Provide the [X, Y] coordinate of the cell's center where the given text is located.  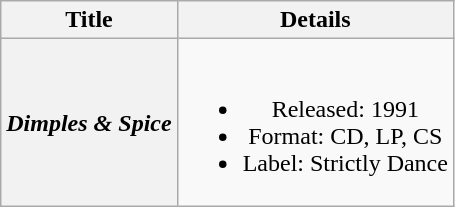
Released: 1991Format: CD, LP, CSLabel: Strictly Dance [315, 122]
Dimples & Spice [89, 122]
Details [315, 20]
Title [89, 20]
